Capture the cell that displays the provided text and extract its [X, Y] central coordinate. 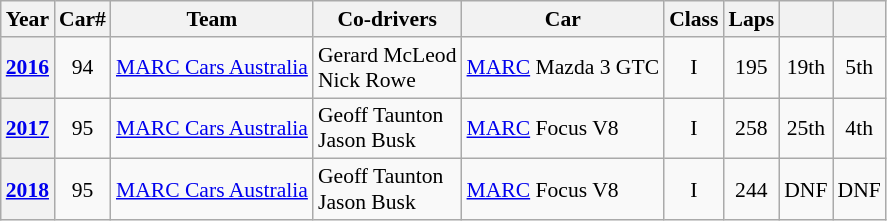
Class [694, 19]
2017 [28, 128]
MARC Mazda 3 GTC [564, 68]
5th [858, 68]
195 [751, 68]
94 [82, 68]
Laps [751, 19]
258 [751, 128]
2018 [28, 190]
2016 [28, 68]
19th [806, 68]
Gerard McLeod Nick Rowe [388, 68]
Team [212, 19]
25th [806, 128]
4th [858, 128]
Car# [82, 19]
244 [751, 190]
Year [28, 19]
Co-drivers [388, 19]
Car [564, 19]
